For the text-containing cell, return its midpoint in [X, Y] coordinate format. 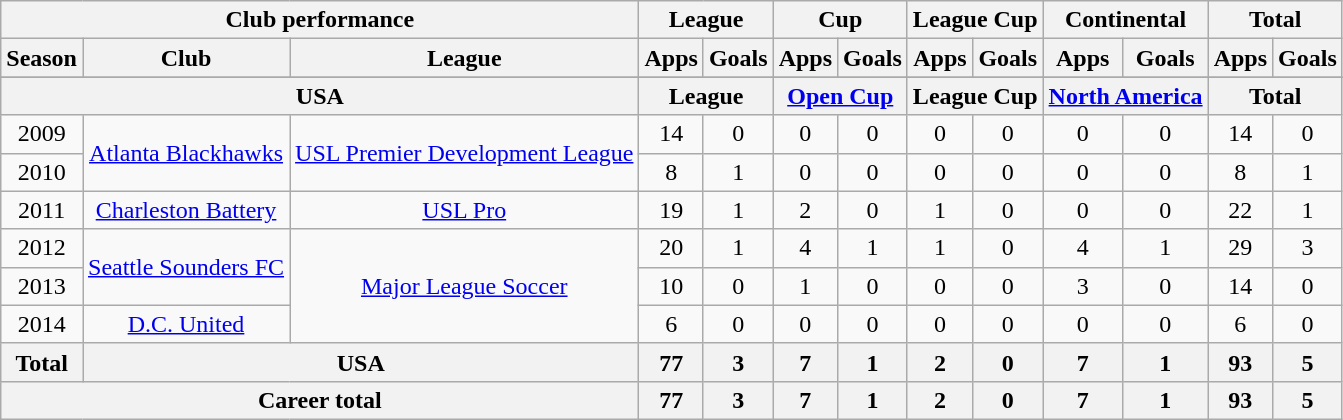
Club [186, 58]
2014 [42, 324]
Major League Soccer [464, 286]
Charleston Battery [186, 210]
USL Premier Development League [464, 153]
2011 [42, 210]
Open Cup [840, 96]
2013 [42, 286]
D.C. United [186, 324]
Seattle Sounders FC [186, 267]
Season [42, 58]
North America [1126, 96]
20 [671, 248]
USL Pro [464, 210]
Career total [320, 400]
Club performance [320, 20]
19 [671, 210]
Atlanta Blackhawks [186, 153]
2012 [42, 248]
10 [671, 286]
2010 [42, 172]
Continental [1126, 20]
22 [1240, 210]
2009 [42, 134]
Cup [840, 20]
29 [1240, 248]
